Extract the [x, y] coordinate from the center of the cell holding the provided text.  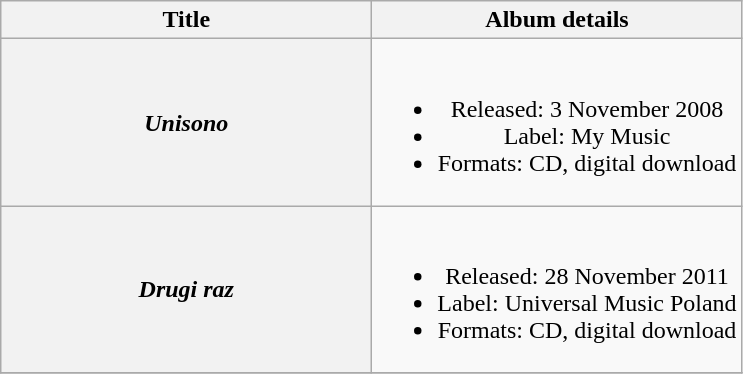
Released: 28 November 2011Label: Universal Music PolandFormats: CD, digital download [557, 290]
Unisono [186, 122]
Title [186, 20]
Drugi raz [186, 290]
Released: 3 November 2008Label: My MusicFormats: CD, digital download [557, 122]
Album details [557, 20]
